Locate the cell with the specified text and output its (x, y) center coordinate. 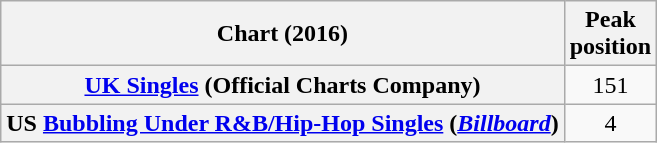
US Bubbling Under R&B/Hip-Hop Singles (Billboard) (282, 123)
4 (610, 123)
Chart (2016) (282, 34)
Peakposition (610, 34)
151 (610, 85)
UK Singles (Official Charts Company) (282, 85)
